Output the [X, Y] coordinate of the center of the cell containing the given text.  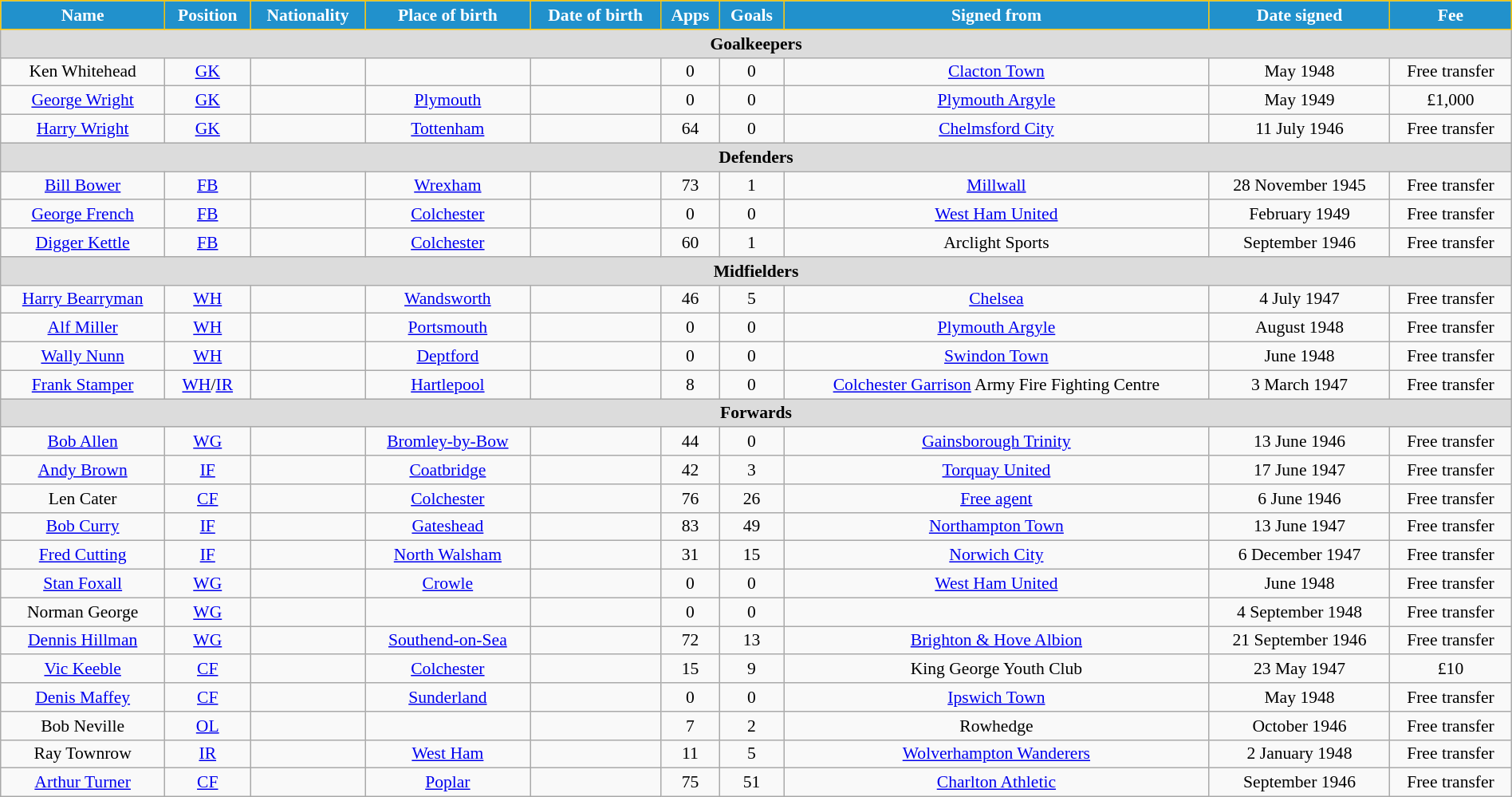
83 [691, 527]
Swindon Town [996, 357]
Bob Allen [83, 442]
Clacton Town [996, 72]
Portsmouth [448, 328]
Place of birth [448, 15]
Rowhedge [996, 726]
23 May 1947 [1299, 669]
6 June 1946 [1299, 499]
28 November 1945 [1299, 186]
Chelmsford City [996, 129]
Sunderland [448, 697]
Wally Nunn [83, 357]
44 [691, 442]
Andy Brown [83, 470]
42 [691, 470]
51 [751, 783]
Charlton Athletic [996, 783]
Harry Bearryman [83, 299]
Hartlepool [448, 385]
Millwall [996, 186]
Vic Keeble [83, 669]
Norman George [83, 612]
Stan Foxall [83, 584]
George French [83, 215]
Poplar [448, 783]
Frank Stamper [83, 385]
Plymouth [448, 101]
11 [691, 754]
6 December 1947 [1299, 555]
21 September 1946 [1299, 641]
Wandsworth [448, 299]
Midfielders [756, 271]
75 [691, 783]
Bill Bower [83, 186]
Gainsborough Trinity [996, 442]
August 1948 [1299, 328]
Norwich City [996, 555]
October 1946 [1299, 726]
Defenders [756, 157]
OL [207, 726]
8 [691, 385]
Alf Miller [83, 328]
11 July 1946 [1299, 129]
Brighton & Hove Albion [996, 641]
2 [751, 726]
Chelsea [996, 299]
Goals [751, 15]
13 June 1947 [1299, 527]
Tottenham [448, 129]
WH/IR [207, 385]
49 [751, 527]
Date of birth [596, 15]
Signed from [996, 15]
31 [691, 555]
Ken Whitehead [83, 72]
76 [691, 499]
46 [691, 299]
Position [207, 15]
Denis Maffey [83, 697]
Arclight Sports [996, 243]
4 July 1947 [1299, 299]
3 March 1947 [1299, 385]
May 1949 [1299, 101]
Gateshead [448, 527]
Bob Neville [83, 726]
Len Cater [83, 499]
North Walsham [448, 555]
Ipswich Town [996, 697]
Digger Kettle [83, 243]
Southend-on-Sea [448, 641]
Crowle [448, 584]
13 [751, 641]
Name [83, 15]
3 [751, 470]
Bob Curry [83, 527]
64 [691, 129]
Deptford [448, 357]
Fred Cutting [83, 555]
February 1949 [1299, 215]
17 June 1947 [1299, 470]
Northampton Town [996, 527]
7 [691, 726]
£1,000 [1451, 101]
13 June 1946 [1299, 442]
26 [751, 499]
73 [691, 186]
Nationality [308, 15]
Fee [1451, 15]
Harry Wright [83, 129]
West Ham [448, 754]
Torquay United [996, 470]
Apps [691, 15]
60 [691, 243]
Forwards [756, 413]
£10 [1451, 669]
Dennis Hillman [83, 641]
George Wright [83, 101]
2 January 1948 [1299, 754]
Ray Townrow [83, 754]
9 [751, 669]
Arthur Turner [83, 783]
Wolverhampton Wanderers [996, 754]
IR [207, 754]
Bromley-by-Bow [448, 442]
Wrexham [448, 186]
Free agent [996, 499]
Goalkeepers [756, 44]
72 [691, 641]
Coatbridge [448, 470]
Date signed [1299, 15]
4 September 1948 [1299, 612]
King George Youth Club [996, 669]
Colchester Garrison Army Fire Fighting Centre [996, 385]
